Locate the cell with the specified text and output its [X, Y] center coordinate. 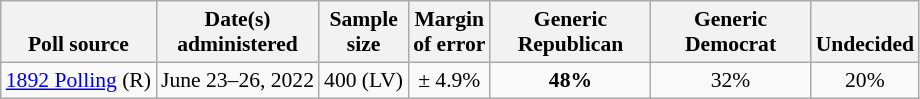
400 (LV) [364, 80]
Marginof error [449, 32]
1892 Polling (R) [78, 80]
Poll source [78, 32]
GenericRepublican [570, 32]
June 23–26, 2022 [238, 80]
20% [865, 80]
48% [570, 80]
Undecided [865, 32]
Samplesize [364, 32]
32% [730, 80]
± 4.9% [449, 80]
Date(s)administered [238, 32]
GenericDemocrat [730, 32]
